Provide the [X, Y] coordinate of the cell's center where the given text is located.  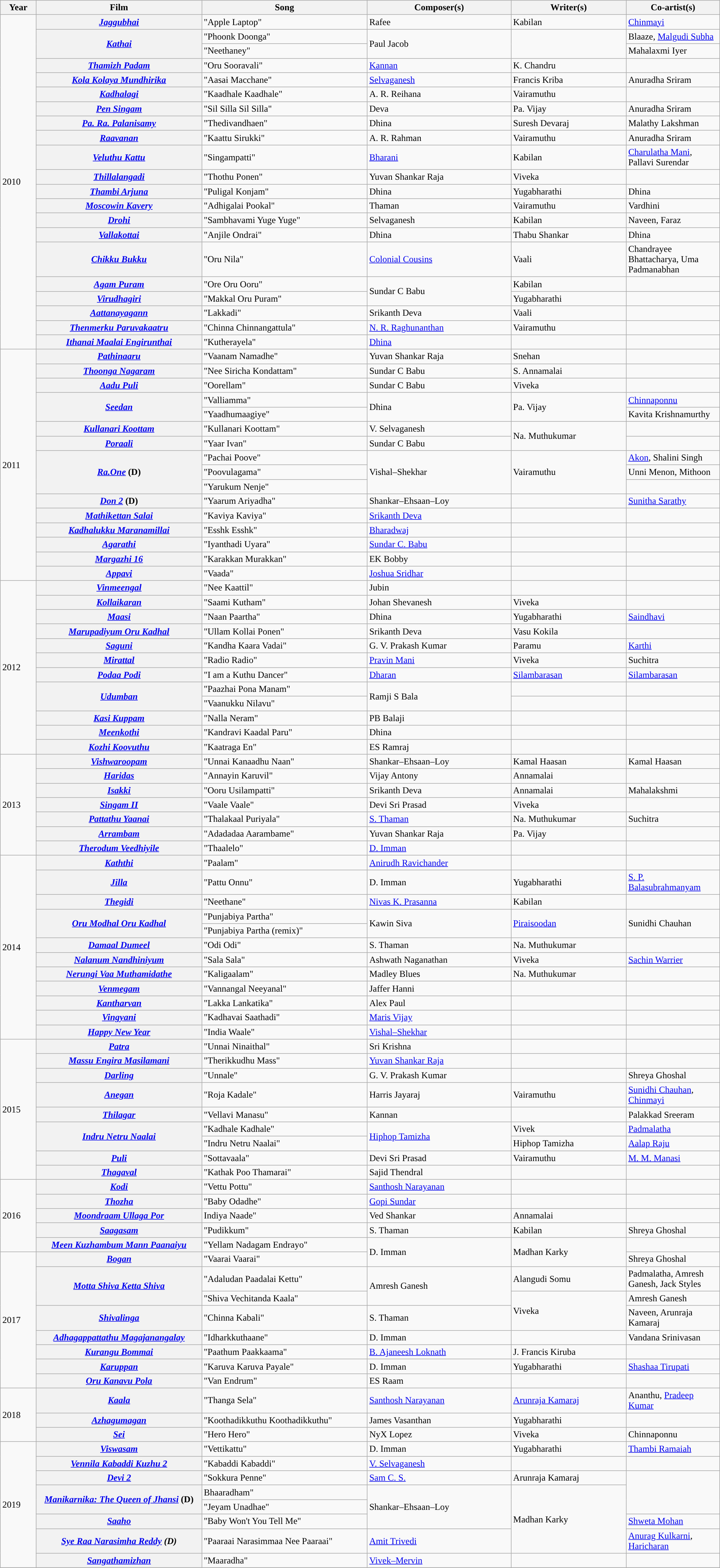
Thaman [439, 206]
"Thothu Ponen" [284, 177]
"Kabaddi Kabaddi" [284, 1464]
Virudhagiri [119, 299]
Kollaikaran [119, 602]
"Yaar Ivan" [284, 443]
Shivalinga [119, 1318]
"Oru Nila" [284, 259]
Sangathamizhan [119, 1560]
"Indru Netru Naalai" [284, 1143]
Kurangu Bommai [119, 1352]
Indiya Naade" [284, 1216]
Mathikettan Salai [119, 516]
"Paaraai Narasimmaa Nee Paaraai" [284, 1541]
Padmalatha, Amresh Ganesh, Jack Styles [673, 1279]
Year [18, 8]
Sajid Thendral [439, 1172]
"Makkal Oru Puram" [284, 299]
Palakkad Sreeram [673, 1114]
"Nee Siricha Kondattam" [284, 371]
"Maaradha" [284, 1560]
"Karuva Karuva Payale" [284, 1366]
Chandrayee Bhattacharya, Uma Padmanabhan [673, 259]
ES Raam [439, 1381]
Seedan [119, 407]
"Unnale" [284, 1075]
"Unnai Kanaadhu Naan" [284, 761]
Drohi [119, 220]
Ananthu, Pradeep Kumar [673, 1400]
Anurag Kulkarni, Haricharan [673, 1541]
Saagasam [119, 1230]
Kozhi Koovuthu [119, 747]
Kodi [119, 1187]
Kaala [119, 1400]
Thagaval [119, 1172]
2017 [18, 1320]
Thambi Arjuna [119, 191]
Bogan [119, 1259]
Ved Shankar [439, 1216]
"Roja Kadale" [284, 1095]
"Oru Sooravali" [284, 65]
Haridas [119, 776]
Rafee [439, 22]
A. R. Rahman [439, 138]
2016 [18, 1216]
"Vaada" [284, 573]
Vivek–Mervin [439, 1560]
"Hero Hero" [284, 1435]
Vivek [569, 1129]
"Phoonk Doonga" [284, 36]
Thozha [119, 1201]
Madley Blues [439, 974]
Dharan [439, 674]
"Sottavaala" [284, 1158]
Vardhini [673, 206]
Thilagar [119, 1114]
Damaal Dumeel [119, 945]
Vasu Kokila [569, 631]
Happy New Year [119, 1032]
Jubin [439, 588]
"Pudikkum" [284, 1230]
Sunidhi Chauhan [673, 923]
"I am a Kuthu Dancer" [284, 674]
"Neethaney" [284, 51]
K. Chandru [569, 65]
Kasi Kuppam [119, 718]
Vishwaroopam [119, 761]
Malathy Lakshman [673, 123]
Blaaze, Malgudi Subha [673, 36]
Anegan [119, 1095]
"Chinna Kabali" [284, 1318]
"Ore Oru Ooru" [284, 284]
"Thedivandhaen" [284, 123]
Nerungi Vaa Muthamidathe [119, 974]
Sam C. S. [439, 1478]
Nalanum Nandhiniyum [119, 960]
Aattanayagann [119, 313]
"Yarukum Nenje" [284, 487]
Agam Puram [119, 284]
Bhaaradham" [284, 1492]
Thegidi [119, 902]
"Puligal Konjam" [284, 191]
"Therikkudhu Mass" [284, 1061]
"Paazhai Pona Manam" [284, 689]
2014 [18, 947]
Pattathu Yaanai [119, 819]
Kawin Siva [439, 923]
"Thalakaal Puriyala" [284, 819]
Colonial Cousins [439, 259]
"Oorellam" [284, 385]
Kaththi [119, 862]
Indru Netru Naalai [119, 1136]
"Annayin Karuvil" [284, 776]
Nivas K. Prasanna [439, 902]
S. P. Balasubrahmanyam [673, 882]
Jaffer Hanni [439, 989]
Charulatha Mani, Pallavi Surendar [673, 157]
"Valliamma" [284, 400]
Saaho [119, 1521]
Therodum Veedhiyile [119, 848]
"Unnai Ninaithal" [284, 1046]
N. R. Raghunanthan [439, 328]
Alangudi Somu [569, 1279]
Vinmeengal [119, 588]
"Pattu Onnu" [284, 882]
"Kaattu Sirukki" [284, 138]
"Saami Kutham" [284, 602]
Kavita Krishnamurthy [673, 414]
2012 [18, 667]
"Kullanari Koottam" [284, 429]
Aadu Puli [119, 385]
"Kaligaalam" [284, 974]
Motta Shiva Ketta Shiva [119, 1286]
Suresh Devaraj [569, 123]
Moscowin Kavery [119, 206]
Isakki [119, 790]
"Karakkan Murakkan" [284, 559]
"Van Endrum" [284, 1381]
S. Annamalai [569, 371]
A. R. Reihana [439, 94]
B. Ajaneesh Loknath [439, 1352]
Veluthu Kattu [119, 157]
Karthi [673, 646]
"Sala Sala" [284, 960]
Co-artist(s) [673, 8]
"Kadhavai Saathadi" [284, 1017]
"Baby Won't You Tell Me" [284, 1521]
Poraali [119, 443]
Naveen, Arunraja Kamaraj [673, 1318]
Sri Krishna [439, 1046]
Pen Singam [119, 109]
"Chinna Chinnangattula" [284, 328]
"Vettu Pottu" [284, 1187]
Song [284, 8]
Ashwath Naganathan [439, 960]
Sundar C. Babu [439, 544]
Jaggubhai [119, 22]
"Shiva Vechitanda Kaala" [284, 1298]
"Ullam Kollai Ponen" [284, 631]
"India Waale" [284, 1032]
"Sil Silla Sil Silla" [284, 109]
Ramji S Bala [439, 696]
"Lakka Lankatika" [284, 1003]
Deva [439, 109]
NyX Lopez [439, 1435]
Film [119, 8]
"Anjile Ondrai" [284, 235]
Darling [119, 1075]
Vallakottai [119, 235]
Pathinaaru [119, 356]
"Yaarum Ariyadha" [284, 501]
"Apple Laptop" [284, 22]
Manikarnika: The Queen of Jhansi (D) [119, 1500]
"Vaanukku Nilavu" [284, 704]
Bharadwaj [439, 530]
Piraisoodan [569, 923]
M. M. Manasi [673, 1158]
Bharani [439, 157]
Mirattal [119, 660]
Don 2 (D) [119, 501]
Azhagumagan [119, 1420]
James Vasanthan [439, 1420]
Mahalaxmi Iyer [673, 51]
Joshua Sridhar [439, 573]
"Kutherayela" [284, 342]
Appavi [119, 573]
"Paalam" [284, 862]
Shweta Mohan [673, 1521]
Akon, Shalini Singh [673, 458]
Kadhalukku Maranamillai [119, 530]
Udumban [119, 696]
Gopi Sundar [439, 1201]
"Jeyam Unadhae" [284, 1507]
"Nalla Neram" [284, 718]
Francis Kriba [569, 80]
"Kandravi Kaadal Paru" [284, 733]
Patra [119, 1046]
Vandana Srinivasan [673, 1337]
"Kaatraga En" [284, 747]
Sunidhi Chauhan, Chinmayi [673, 1095]
Oru Modhal Oru Kadhal [119, 923]
Paramu [569, 646]
"Iyanthadi Uyara" [284, 544]
"Paathum Paakkaama" [284, 1352]
"Odi Odi" [284, 945]
"Kaviya Kaviya" [284, 516]
"Adhigalai Pookal" [284, 206]
Maasi [119, 617]
"Yellam Nadagam Endrayo" [284, 1245]
Kantharvan [119, 1003]
"Thanga Sela" [284, 1400]
Padmalatha [673, 1129]
Sye Raa Narasimha Reddy (D) [119, 1541]
Adhagappattathu Magajanangalay [119, 1337]
"Koothadikkuthu Koothadikkuthu" [284, 1420]
EK Bobby [439, 559]
Puli [119, 1158]
Pravin Mani [439, 660]
"Adaludan Paadalai Kettu" [284, 1279]
Paul Jacob [439, 44]
Pa. Ra. Palanisamy [119, 123]
"Nee Kaattil" [284, 588]
Sachin Warrier [673, 960]
2013 [18, 805]
Chikku Bukku [119, 259]
"Kathak Poo Thamarai" [284, 1172]
Margazhi 16 [119, 559]
"Lakkadi" [284, 313]
"Kaadhale Kaadhale" [284, 94]
Mahalakshmi [673, 790]
Vennila Kabaddi Kuzhu 2 [119, 1464]
Jilla [119, 882]
2010 [18, 182]
Ithanai Maalai Engirunthai [119, 342]
Venmegam [119, 989]
Podaa Podi [119, 674]
"Neethane" [284, 902]
Harris Jayaraj [439, 1095]
"Kandha Kaara Vadai" [284, 646]
"Punjabiya Partha" [284, 916]
Saindhavi [673, 617]
"Singampatti" [284, 157]
"Vettikattu" [284, 1449]
"Yaadhumaagiye" [284, 414]
"Ooru Usilampatti" [284, 790]
Kullanari Koottam [119, 429]
Maris Vijay [439, 1017]
Karuppan [119, 1366]
Raavanan [119, 138]
Johan Shevanesh [439, 602]
Sei [119, 1435]
Agarathi [119, 544]
"Naan Paartha" [284, 617]
Vijay Antony [439, 776]
Naveen, Faraz [673, 220]
Kathai [119, 44]
Alex Paul [439, 1003]
Viswasam [119, 1449]
ES Ramraj [439, 747]
Singam II [119, 805]
2011 [18, 465]
Massu Engira Masilamani [119, 1061]
Oru Kanavu Pola [119, 1381]
PB Balaji [439, 718]
Thoonga Nagaram [119, 371]
Amit Trivedi [439, 1541]
Sunitha Sarathy [673, 501]
Ra.One (D) [119, 472]
"Radio Radio" [284, 660]
Thenmerku Paruvakaatru [119, 328]
Meenkothi [119, 733]
Thambi Ramaiah [673, 1449]
Snehan [569, 356]
"Vaanam Namadhe" [284, 356]
"Adadadaa Aarambame" [284, 834]
"Sokkura Penne" [284, 1478]
J. Francis Kiruba [569, 1352]
"Punjabiya Partha (remix)" [284, 931]
"Aasai Macchane" [284, 80]
Meen Kuzhambum Mann Paanaiyu [119, 1245]
Thamizh Padam [119, 65]
Anirudh Ravichander [439, 862]
"Sambhavami Yuge Yuge" [284, 220]
Saguni [119, 646]
Vingyani [119, 1017]
Arrambam [119, 834]
Moondraam Ullaga Por [119, 1216]
"Esshk Esshk" [284, 530]
"Vannangal Neeyanal" [284, 989]
2018 [18, 1415]
Shashaa Tirupati [673, 1366]
2015 [18, 1109]
Devi 2 [119, 1478]
2019 [18, 1505]
Thabu Shankar [569, 235]
"Pachai Poove" [284, 458]
"Kadhale Kadhale" [284, 1129]
Chinmayi [673, 22]
Kola Kolaya Mundhirika [119, 80]
Composer(s) [439, 8]
Thillalangadi [119, 177]
Writer(s) [569, 8]
"Baby Odadhe" [284, 1201]
Aalap Raju [673, 1143]
"Idharkkuthaane" [284, 1337]
Kadhalagi [119, 94]
Unni Menon, Mithoon [673, 472]
"Vaale Vaale" [284, 805]
Marupadiyum Oru Kadhal [119, 631]
"Poovulagama" [284, 472]
"Thaalelo" [284, 848]
"Vellavi Manasu" [284, 1114]
"Vaarai Vaarai" [284, 1259]
